Extract the [X, Y] coordinate from the center of the cell holding the provided text.  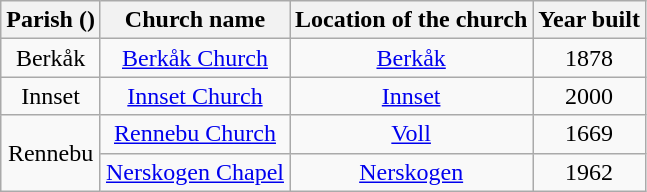
Voll [412, 134]
Church name [194, 20]
Rennebu [51, 153]
Location of the church [412, 20]
1878 [590, 58]
2000 [590, 96]
Nerskogen [412, 172]
Innset Church [194, 96]
Berkåk Church [194, 58]
Year built [590, 20]
1962 [590, 172]
Rennebu Church [194, 134]
Parish () [51, 20]
1669 [590, 134]
Nerskogen Chapel [194, 172]
